Search for the cell housing the specified text and yield its (X, Y) center coordinate. 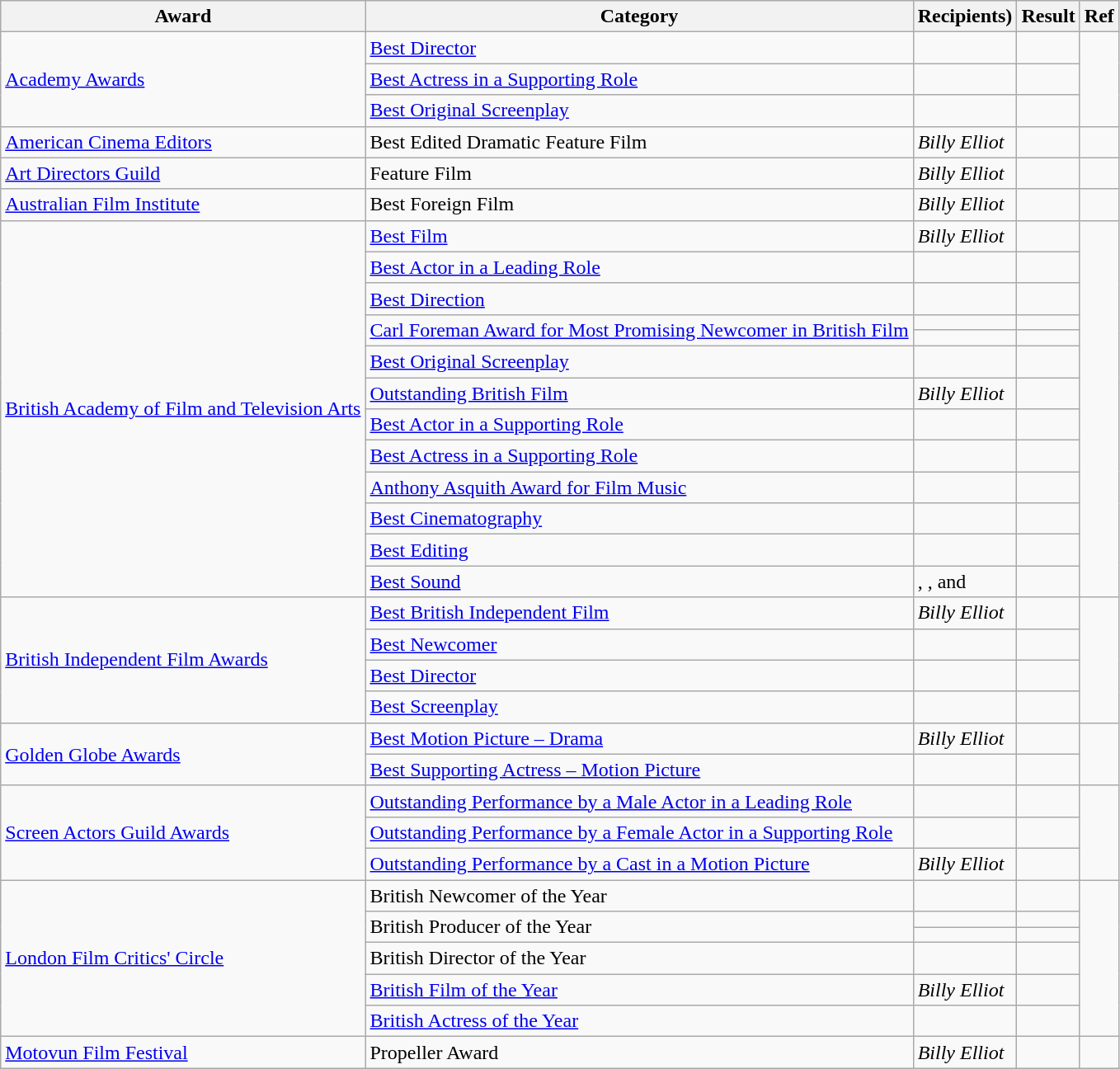
British Independent Film Awards (183, 660)
Best Direction (639, 299)
Best Edited Dramatic Feature Film (639, 142)
Best Cinematography (639, 519)
Outstanding Performance by a Female Actor in a Supporting Role (639, 832)
Category (639, 16)
Best Motion Picture – Drama (639, 738)
British Film of the Year (639, 990)
Academy Awards (183, 79)
Best Screenplay (639, 707)
Best Actor in a Leading Role (639, 267)
Result (1048, 16)
British Academy of Film and Television Arts (183, 409)
Art Directors Guild (183, 173)
Golden Globe Awards (183, 754)
Best Foreign Film (639, 205)
Recipients) (965, 16)
Outstanding British Film (639, 393)
Best Actor in a Supporting Role (639, 425)
Outstanding Performance by a Cast in a Motion Picture (639, 864)
Best Sound (639, 582)
Outstanding Performance by a Male Actor in a Leading Role (639, 801)
American Cinema Editors (183, 142)
British Producer of the Year (639, 927)
Ref (1099, 16)
Best Supporting Actress – Motion Picture (639, 770)
Best British Independent Film (639, 613)
Propeller Award (639, 1053)
, , and (965, 582)
Screen Actors Guild Awards (183, 832)
London Film Critics' Circle (183, 958)
Anthony Asquith Award for Film Music (639, 487)
Best Newcomer (639, 644)
Best Editing (639, 550)
Award (183, 16)
British Director of the Year (639, 958)
Carl Foreman Award for Most Promising Newcomer in British Film (639, 330)
Motovun Film Festival (183, 1053)
Feature Film (639, 173)
Australian Film Institute (183, 205)
British Newcomer of the Year (639, 895)
British Actress of the Year (639, 1021)
Best Film (639, 236)
